Identify which cell holds the provided text, then report its (x, y) central coordinate. 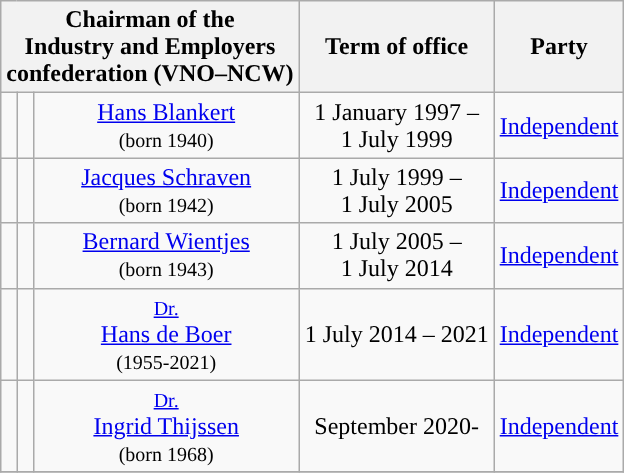
Hans Blankert (born 1940) (166, 126)
Bernard Wientjes (born 1943) (166, 256)
1 July 2005 – 1 July 2014 (396, 256)
1 January 1997 – 1 July 1999 (396, 126)
September 2020- (396, 426)
Term of office (396, 47)
Party (559, 47)
1 July 1999 – 1 July 2005 (396, 190)
Jacques Schraven (born 1942) (166, 190)
Dr. Ingrid Thijssen (born 1968) (166, 426)
Chairman of the Industry and Employers confederation (VNO–NCW) (150, 47)
Dr. Hans de Boer (1955-2021) (166, 334)
1 July 2014 – 2021 (396, 334)
